Extract the [X, Y] coordinate from the center of the cell holding the provided text.  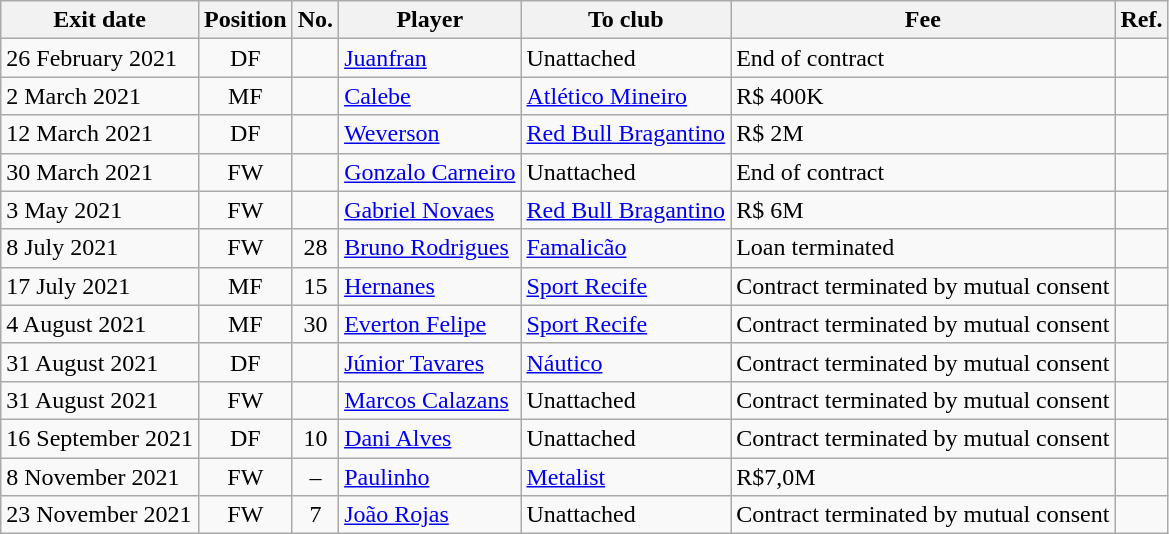
Everton Felipe [430, 324]
8 November 2021 [100, 477]
16 September 2021 [100, 438]
Bruno Rodrigues [430, 248]
Juanfran [430, 58]
Calebe [430, 96]
17 July 2021 [100, 286]
Atlético Mineiro [626, 96]
Marcos Calazans [430, 400]
2 March 2021 [100, 96]
Ref. [1142, 20]
15 [315, 286]
12 March 2021 [100, 134]
Dani Alves [430, 438]
8 July 2021 [100, 248]
R$7,0M [923, 477]
Hernanes [430, 286]
João Rojas [430, 515]
28 [315, 248]
23 November 2021 [100, 515]
10 [315, 438]
30 [315, 324]
Fee [923, 20]
Player [430, 20]
4 August 2021 [100, 324]
Weverson [430, 134]
Position [245, 20]
To club [626, 20]
R$ 400K [923, 96]
26 February 2021 [100, 58]
Náutico [626, 362]
Gonzalo Carneiro [430, 172]
3 May 2021 [100, 210]
Gabriel Novaes [430, 210]
R$ 2M [923, 134]
7 [315, 515]
Paulinho [430, 477]
Loan terminated [923, 248]
Exit date [100, 20]
No. [315, 20]
Metalist [626, 477]
Júnior Tavares [430, 362]
30 March 2021 [100, 172]
Famalicão [626, 248]
R$ 6M [923, 210]
– [315, 477]
